Detect which cell encompasses the target text, then output its (X, Y) center coordinate. 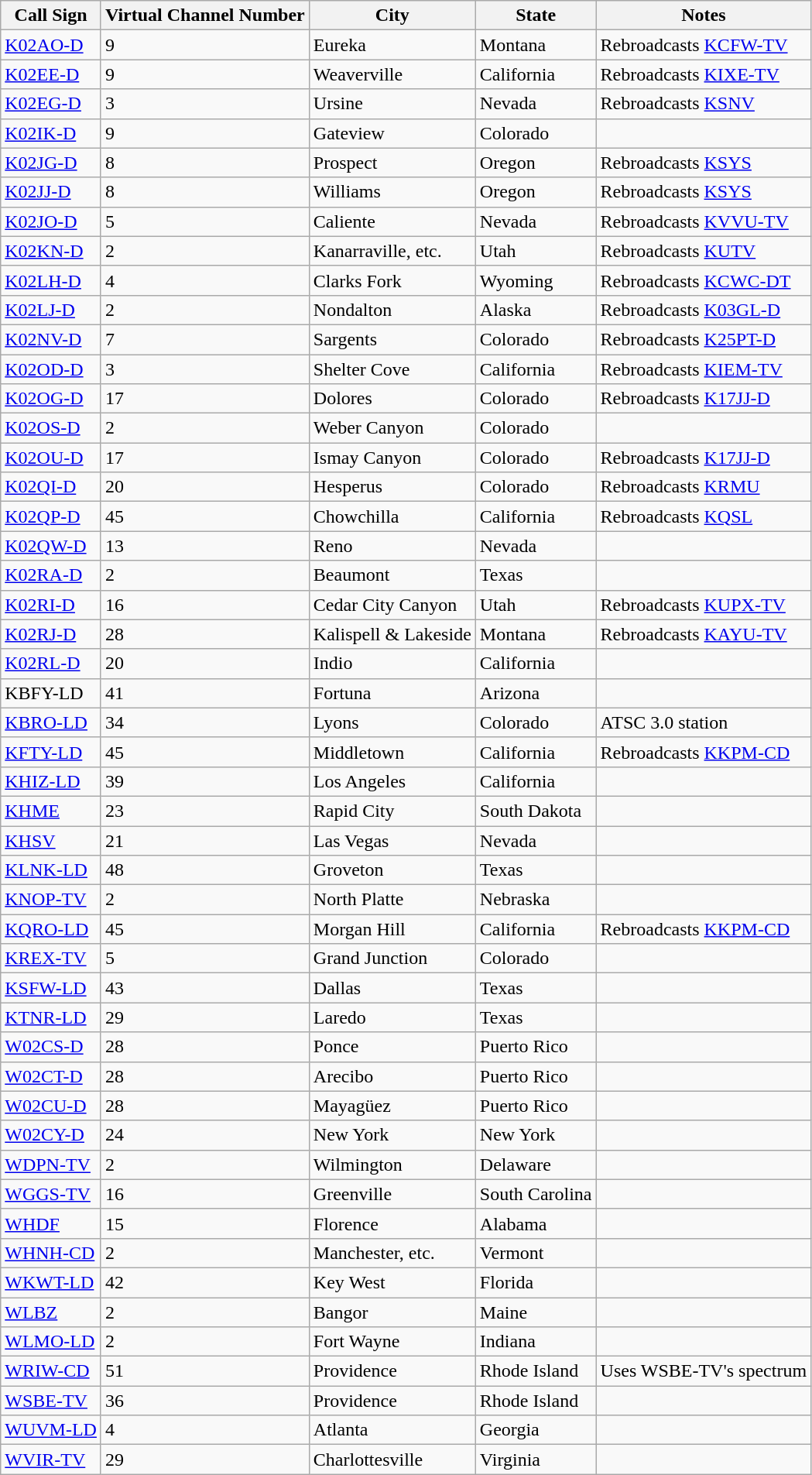
Alabama (536, 1223)
Rebroadcasts KSNV (704, 104)
Cedar City Canyon (392, 605)
39 (204, 781)
21 (204, 840)
Gateview (392, 133)
WGGS-TV (51, 1194)
Rebroadcasts KCWC-DT (704, 280)
WHDF (51, 1223)
KBFY-LD (51, 693)
Wyoming (536, 280)
Laredo (392, 1017)
Groveton (392, 870)
K02KN-D (51, 251)
Las Vegas (392, 840)
Los Angeles (392, 781)
WUVM-LD (51, 1430)
Rebroadcasts KCFW-TV (704, 45)
23 (204, 811)
Rapid City (392, 811)
North Platte (392, 900)
W02CT-D (51, 1076)
Florence (392, 1223)
City (392, 15)
KQRO-LD (51, 929)
K02RA-D (51, 575)
Weaverville (392, 74)
K02LH-D (51, 280)
34 (204, 722)
Mayagüez (392, 1106)
Virtual Channel Number (204, 15)
Call Sign (51, 15)
Williams (392, 192)
South Dakota (536, 811)
WHNH-CD (51, 1253)
KLNK-LD (51, 870)
Charlottesville (392, 1460)
Uses WSBE-TV's spectrum (704, 1371)
KTNR-LD (51, 1017)
Delaware (536, 1165)
K02OG-D (51, 399)
Hesperus (392, 487)
K02RJ-D (51, 634)
Alaska (536, 310)
KSFW-LD (51, 988)
Beaumont (392, 575)
Maine (536, 1312)
K02EE-D (51, 74)
K02NV-D (51, 339)
Indiana (536, 1342)
Middletown (392, 752)
Prospect (392, 163)
State (536, 15)
Key West (392, 1282)
Bangor (392, 1312)
KFTY-LD (51, 752)
Virginia (536, 1460)
Rebroadcasts KQSL (704, 516)
W02CY-D (51, 1135)
KNOP-TV (51, 900)
Greenville (392, 1194)
Vermont (536, 1253)
WSBE-TV (51, 1401)
K02QP-D (51, 516)
42 (204, 1282)
Wilmington (392, 1165)
Nondalton (392, 310)
K02AO-D (51, 45)
Rebroadcasts KVVU-TV (704, 221)
Nebraska (536, 900)
48 (204, 870)
Manchester, etc. (392, 1253)
KHIZ-LD (51, 781)
South Carolina (536, 1194)
K02LJ-D (51, 310)
WLMO-LD (51, 1342)
K02JG-D (51, 163)
Rebroadcasts K25PT-D (704, 339)
K02RI-D (51, 605)
Rebroadcasts KAYU-TV (704, 634)
WLBZ (51, 1312)
Eureka (392, 45)
Kalispell & Lakeside (392, 634)
W02CS-D (51, 1047)
K02JO-D (51, 221)
Grand Junction (392, 959)
K02QI-D (51, 487)
Dolores (392, 399)
Chowchilla (392, 516)
Rebroadcasts KIXE-TV (704, 74)
Rebroadcasts KUPX-TV (704, 605)
24 (204, 1135)
K02OD-D (51, 369)
Fort Wayne (392, 1342)
Lyons (392, 722)
K02OU-D (51, 458)
Dallas (392, 988)
Rebroadcasts K03GL-D (704, 310)
Indio (392, 664)
Ponce (392, 1047)
WRIW-CD (51, 1371)
7 (204, 339)
Shelter Cove (392, 369)
KBRO-LD (51, 722)
Arizona (536, 693)
KHSV (51, 840)
Reno (392, 546)
51 (204, 1371)
Florida (536, 1282)
W02CU-D (51, 1106)
WVIR-TV (51, 1460)
K02IK-D (51, 133)
Rebroadcasts KIEM-TV (704, 369)
Notes (704, 15)
Georgia (536, 1430)
K02RL-D (51, 664)
Weber Canyon (392, 428)
36 (204, 1401)
Ursine (392, 104)
Arecibo (392, 1076)
Atlanta (392, 1430)
15 (204, 1223)
43 (204, 988)
WKWT-LD (51, 1282)
Caliente (392, 221)
Morgan Hill (392, 929)
41 (204, 693)
Sargents (392, 339)
K02OS-D (51, 428)
Rebroadcasts KUTV (704, 251)
K02JJ-D (51, 192)
K02QW-D (51, 546)
Clarks Fork (392, 280)
KREX-TV (51, 959)
Rebroadcasts KRMU (704, 487)
Ismay Canyon (392, 458)
K02EG-D (51, 104)
KHME (51, 811)
13 (204, 546)
Kanarraville, etc. (392, 251)
ATSC 3.0 station (704, 722)
WDPN-TV (51, 1165)
Fortuna (392, 693)
